Extract the [x, y] coordinate from the center of the cell holding the provided text.  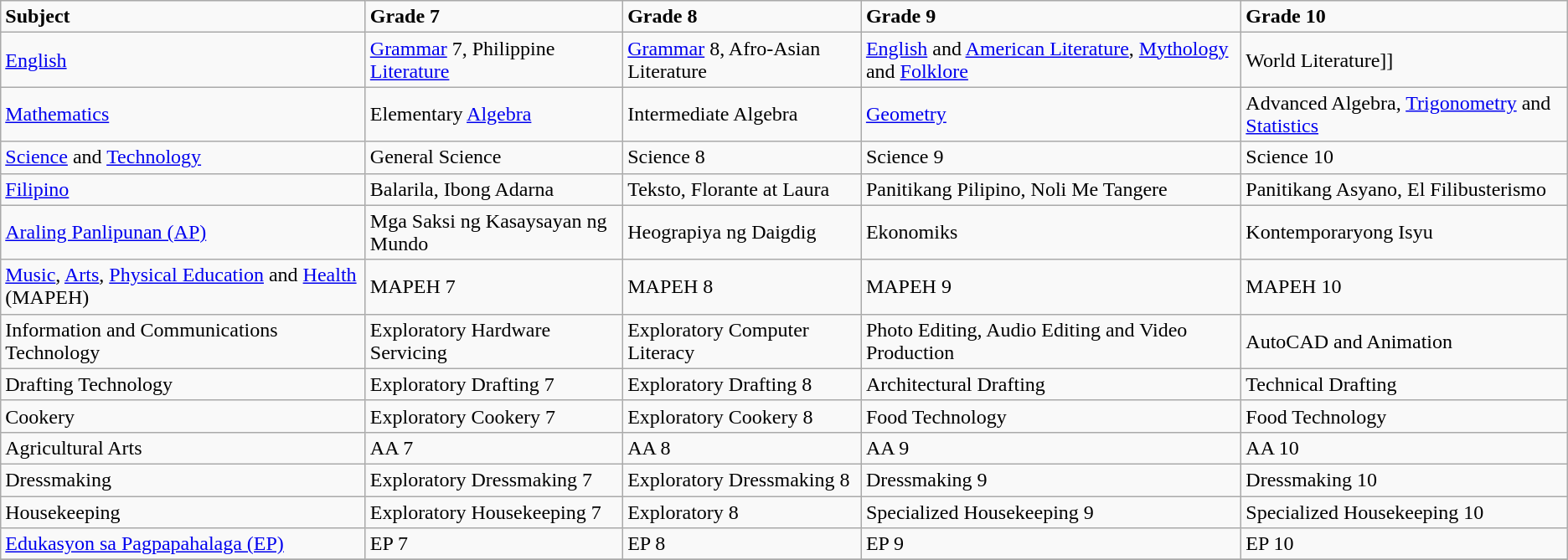
Grammar 8, Afro-Asian Literature [742, 60]
AA 10 [1404, 448]
Photo Editing, Audio Editing and Video Production [1050, 342]
Drafting Technology [183, 384]
Grade 9 [1050, 17]
Agricultural Arts [183, 448]
Subject [183, 17]
Science 9 [1050, 157]
Dressmaking [183, 480]
Filipino [183, 189]
AA 8 [742, 448]
Science 10 [1404, 157]
Heograpiya ng Daigdig [742, 233]
World Literature]] [1404, 60]
Specialized Housekeeping 9 [1050, 511]
Exploratory Dressmaking 8 [742, 480]
Exploratory Dressmaking 7 [494, 480]
EP 8 [742, 544]
Dressmaking 9 [1050, 480]
Kontemporaryong Isyu [1404, 233]
Specialized Housekeeping 10 [1404, 511]
English and American Literature, Mythology and Folklore [1050, 60]
EP 10 [1404, 544]
EP 7 [494, 544]
MAPEH 9 [1050, 286]
Housekeeping [183, 511]
Panitikang Asyano, El Filibusterismo [1404, 189]
Science 8 [742, 157]
MAPEH 8 [742, 286]
Elementary Algebra [494, 114]
Mga Saksi ng Kasaysayan ng Mundo [494, 233]
Technical Drafting [1404, 384]
Music, Arts, Physical Education and Health (MAPEH) [183, 286]
MAPEH 10 [1404, 286]
Teksto, Florante at Laura [742, 189]
Ekonomiks [1050, 233]
Geometry [1050, 114]
Grade 10 [1404, 17]
Information and Communications Technology [183, 342]
Exploratory Drafting 8 [742, 384]
Intermediate Algebra [742, 114]
Exploratory 8 [742, 511]
Grammar 7, Philippine Literature [494, 60]
AA 9 [1050, 448]
Science and Technology [183, 157]
Exploratory Drafting 7 [494, 384]
Grade 7 [494, 17]
EP 9 [1050, 544]
MAPEH 7 [494, 286]
Exploratory Cookery 8 [742, 416]
AA 7 [494, 448]
Araling Panlipunan (AP) [183, 233]
Balarila, Ibong Adarna [494, 189]
Panitikang Pilipino, Noli Me Tangere [1050, 189]
General Science [494, 157]
Exploratory Housekeeping 7 [494, 511]
Exploratory Cookery 7 [494, 416]
Dressmaking 10 [1404, 480]
Mathematics [183, 114]
Cookery [183, 416]
Exploratory Computer Literacy [742, 342]
Exploratory Hardware Servicing [494, 342]
Grade 8 [742, 17]
Edukasyon sa Pagpapahalaga (EP) [183, 544]
Architectural Drafting [1050, 384]
English [183, 60]
Advanced Algebra, Trigonometry and Statistics [1404, 114]
AutoCAD and Animation [1404, 342]
